Determine the (X, Y) coordinate at the center of the cell enclosing the given text.  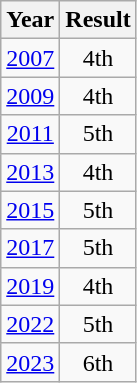
Year (30, 20)
2023 (30, 362)
2009 (30, 96)
6th (98, 362)
Result (98, 20)
2022 (30, 324)
2015 (30, 210)
2019 (30, 286)
2011 (30, 134)
2007 (30, 58)
2017 (30, 248)
2013 (30, 172)
